Locate the cell with the specified text and output its (X, Y) center coordinate. 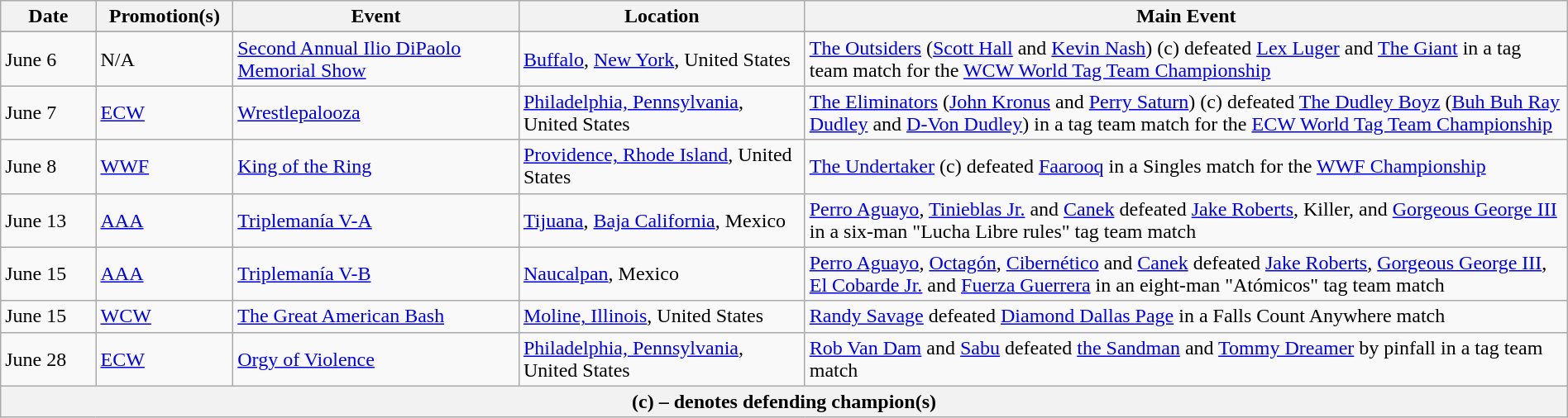
Perro Aguayo, Tinieblas Jr. and Canek defeated Jake Roberts, Killer, and Gorgeous George III in a six-man "Lucha Libre rules" tag team match (1186, 220)
WWF (165, 167)
Location (662, 17)
The Undertaker (c) defeated Faarooq in a Singles match for the WWF Championship (1186, 167)
Rob Van Dam and Sabu defeated the Sandman and Tommy Dreamer by pinfall in a tag team match (1186, 359)
Promotion(s) (165, 17)
June 28 (48, 359)
Main Event (1186, 17)
Triplemanía V-A (376, 220)
Event (376, 17)
Wrestlepalooza (376, 112)
Second Annual Ilio DiPaolo Memorial Show (376, 59)
King of the Ring (376, 167)
Tijuana, Baja California, Mexico (662, 220)
Triplemanía V-B (376, 274)
June 7 (48, 112)
Randy Savage defeated Diamond Dallas Page in a Falls Count Anywhere match (1186, 316)
(c) – denotes defending champion(s) (784, 401)
Naucalpan, Mexico (662, 274)
The Outsiders (Scott Hall and Kevin Nash) (c) defeated Lex Luger and The Giant in a tag team match for the WCW World Tag Team Championship (1186, 59)
The Great American Bash (376, 316)
Date (48, 17)
Orgy of Violence (376, 359)
June 8 (48, 167)
June 6 (48, 59)
N/A (165, 59)
WCW (165, 316)
Providence, Rhode Island, United States (662, 167)
Buffalo, New York, United States (662, 59)
Moline, Illinois, United States (662, 316)
June 13 (48, 220)
